Locate the cell with the specified text and output its [x, y] center coordinate. 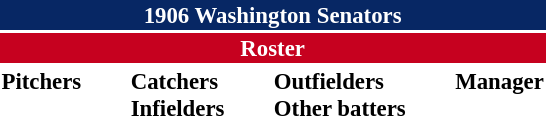
1906 Washington Senators [272, 15]
Roster [272, 48]
